Detect which cell encompasses the target text, then output its [X, Y] center coordinate. 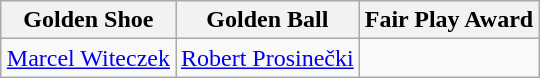
Marcel Witeczek [88, 58]
Golden Ball [268, 20]
Robert Prosinečki [268, 58]
Golden Shoe [88, 20]
Fair Play Award [449, 20]
